Scan for the cell matching the given text and deliver its [x, y] coordinate at center. 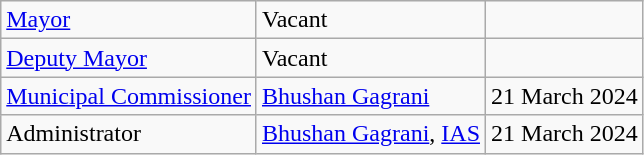
Bhushan Gagrani [370, 96]
Deputy Mayor [129, 58]
Administrator [129, 134]
Municipal Commissioner [129, 96]
Bhushan Gagrani, IAS [370, 134]
Mayor [129, 20]
